Output the [X, Y] coordinate of the center of the cell containing the given text.  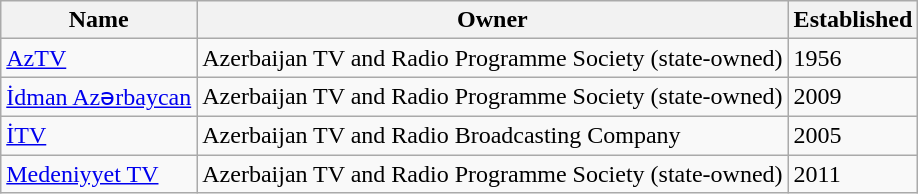
2011 [853, 173]
Established [853, 20]
2005 [853, 135]
Azerbaijan TV and Radio Broadcasting Company [492, 135]
Owner [492, 20]
2009 [853, 97]
İTV [99, 135]
1956 [853, 58]
Name [99, 20]
İdman Azərbaycan [99, 97]
AzTV [99, 58]
Medeniyyet TV [99, 173]
